From the cell containing the given text, extract its center point as (X, Y) coordinate. 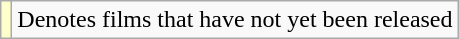
Denotes films that have not yet been released (235, 20)
